Provide the (X, Y) coordinate of the cell's center where the given text is located.  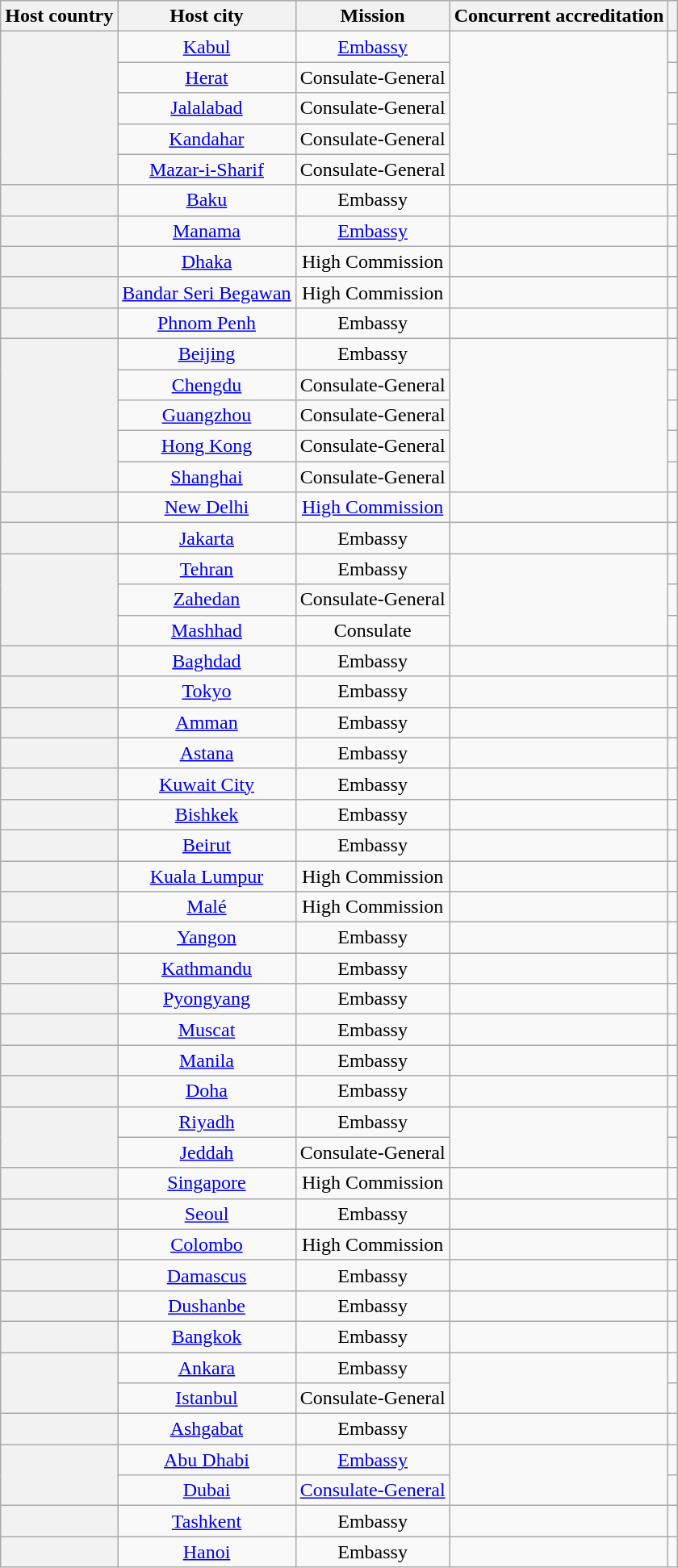
Mashhad (207, 630)
Kathmandu (207, 968)
Beijing (207, 353)
Manama (207, 231)
Tehran (207, 569)
Seoul (207, 1214)
Kandahar (207, 139)
Consulate (373, 630)
Singapore (207, 1183)
Dubai (207, 1491)
New Delhi (207, 508)
Riyadh (207, 1122)
Concurrent accreditation (559, 16)
Istanbul (207, 1399)
Jalalabad (207, 108)
Baghdad (207, 661)
Mission (373, 16)
Ankara (207, 1368)
Shanghai (207, 477)
Kabul (207, 47)
Host city (207, 16)
Ashgabat (207, 1429)
Doha (207, 1091)
Zahedan (207, 600)
Yangon (207, 938)
Dhaka (207, 261)
Manila (207, 1060)
Kuwait City (207, 784)
Malé (207, 907)
Damascus (207, 1275)
Amman (207, 722)
Astana (207, 753)
Kuala Lumpur (207, 876)
Baku (207, 200)
Tashkent (207, 1521)
Beirut (207, 845)
Tokyo (207, 692)
Phnom Penh (207, 323)
Colombo (207, 1244)
Host country (60, 16)
Chengdu (207, 385)
Hong Kong (207, 446)
Abu Dhabi (207, 1460)
Hanoi (207, 1552)
Jakarta (207, 538)
Guangzhou (207, 416)
Bangkok (207, 1336)
Bishkek (207, 814)
Muscat (207, 1030)
Mazar-i-Sharif (207, 169)
Pyongyang (207, 999)
Herat (207, 77)
Jeddah (207, 1152)
Bandar Seri Begawan (207, 292)
Dushanbe (207, 1306)
